Search for the cell housing the specified text and yield its [x, y] center coordinate. 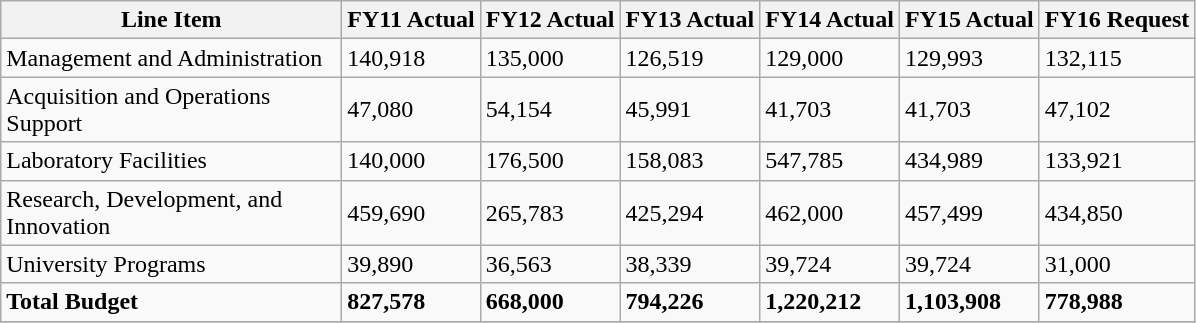
54,154 [550, 110]
Management and Administration [172, 58]
Laboratory Facilities [172, 161]
FY13 Actual [690, 20]
FY16 Request [1117, 20]
36,563 [550, 264]
1,103,908 [969, 302]
FY14 Actual [830, 20]
126,519 [690, 58]
176,500 [550, 161]
794,226 [690, 302]
133,921 [1117, 161]
47,102 [1117, 110]
459,690 [411, 212]
129,000 [830, 58]
39,890 [411, 264]
FY12 Actual [550, 20]
FY15 Actual [969, 20]
434,850 [1117, 212]
Line Item [172, 20]
778,988 [1117, 302]
158,083 [690, 161]
140,000 [411, 161]
140,918 [411, 58]
425,294 [690, 212]
265,783 [550, 212]
45,991 [690, 110]
FY11 Actual [411, 20]
38,339 [690, 264]
31,000 [1117, 264]
1,220,212 [830, 302]
47,080 [411, 110]
Acquisition and Operations Support [172, 110]
135,000 [550, 58]
University Programs [172, 264]
132,115 [1117, 58]
827,578 [411, 302]
668,000 [550, 302]
457,499 [969, 212]
Total Budget [172, 302]
462,000 [830, 212]
547,785 [830, 161]
Research, Development, and Innovation [172, 212]
434,989 [969, 161]
129,993 [969, 58]
